Capture the cell that displays the provided text and extract its (x, y) central coordinate. 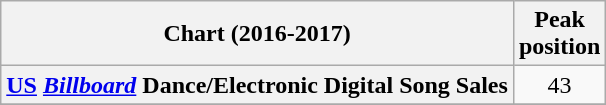
US Billboard Dance/Electronic Digital Song Sales (258, 85)
Chart (2016-2017) (258, 34)
43 (559, 85)
Peakposition (559, 34)
